Return the (X, Y) coordinate for the center point of the cell that contains the specified text.  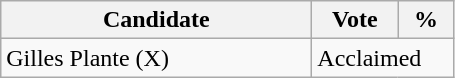
% (426, 20)
Gilles Plante (X) (156, 58)
Vote (355, 20)
Candidate (156, 20)
Acclaimed (383, 58)
